Extract the (X, Y) coordinate from the center of the cell holding the provided text.  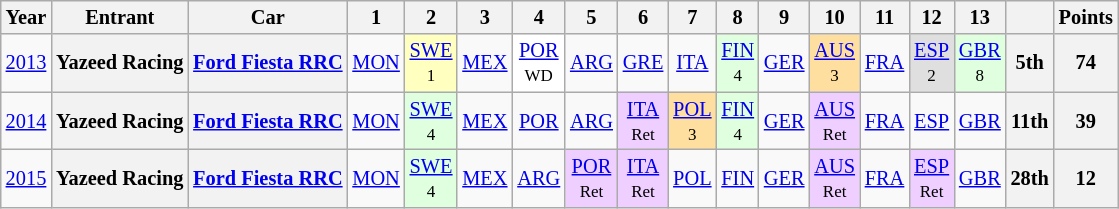
11 (884, 17)
5th (1030, 63)
GBR8 (980, 63)
POR (538, 121)
9 (784, 17)
2014 (26, 121)
ESPRet (932, 178)
13 (980, 17)
POL (692, 178)
Entrant (120, 17)
GRE (643, 63)
ESP2 (932, 63)
FIN (738, 178)
PORWD (538, 63)
28th (1030, 178)
2013 (26, 63)
PORRet (592, 178)
Points (1086, 17)
4 (538, 17)
2 (432, 17)
SWE1 (432, 63)
ESP (932, 121)
3 (484, 17)
Year (26, 17)
ITA (692, 63)
7 (692, 17)
6 (643, 17)
74 (1086, 63)
11th (1030, 121)
8 (738, 17)
10 (834, 17)
1 (376, 17)
39 (1086, 121)
AUS3 (834, 63)
Car (268, 17)
5 (592, 17)
2015 (26, 178)
POL3 (692, 121)
